Return the [X, Y] coordinate for the center point of the cell that contains the specified text.  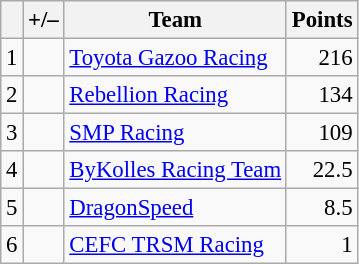
3 [12, 133]
4 [12, 170]
Toyota Gazoo Racing [175, 58]
5 [12, 208]
109 [322, 133]
Rebellion Racing [175, 95]
8.5 [322, 208]
DragonSpeed [175, 208]
2 [12, 95]
+/– [44, 20]
134 [322, 95]
SMP Racing [175, 133]
CEFC TRSM Racing [175, 245]
216 [322, 58]
Team [175, 20]
Points [322, 20]
ByKolles Racing Team [175, 170]
6 [12, 245]
22.5 [322, 170]
